Return the [x, y] coordinate for the center point of the cell that contains the specified text.  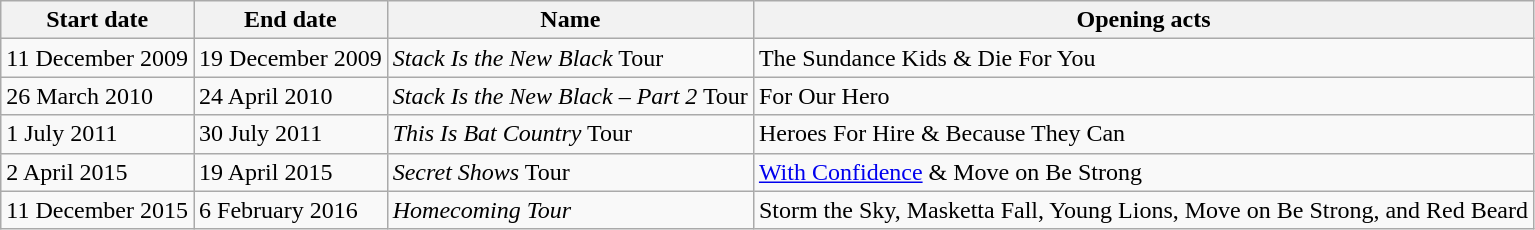
End date [291, 20]
With Confidence & Move on Be Strong [1143, 172]
Stack Is the New Black Tour [570, 58]
11 December 2009 [98, 58]
19 April 2015 [291, 172]
24 April 2010 [291, 96]
This Is Bat Country Tour [570, 134]
11 December 2015 [98, 210]
6 February 2016 [291, 210]
Secret Shows Tour [570, 172]
19 December 2009 [291, 58]
Name [570, 20]
1 July 2011 [98, 134]
26 March 2010 [98, 96]
Stack Is the New Black – Part 2 Tour [570, 96]
Homecoming Tour [570, 210]
For Our Hero [1143, 96]
Start date [98, 20]
2 April 2015 [98, 172]
Opening acts [1143, 20]
Heroes For Hire & Because They Can [1143, 134]
30 July 2011 [291, 134]
The Sundance Kids & Die For You [1143, 58]
Storm the Sky, Masketta Fall, Young Lions, Move on Be Strong, and Red Beard [1143, 210]
